Locate the cell with the specified text and output its [X, Y] center coordinate. 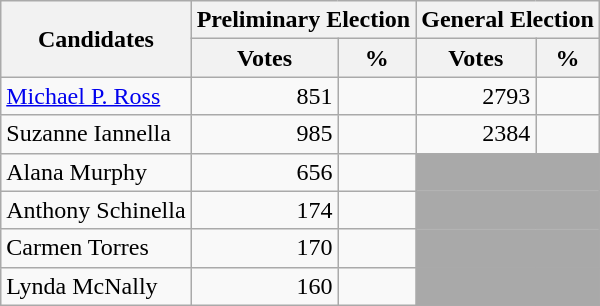
2793 [476, 96]
Candidates [96, 39]
Preliminary Election [304, 20]
Michael P. Ross [96, 96]
Alana Murphy [96, 172]
Anthony Schinella [96, 210]
985 [264, 134]
851 [264, 96]
Lynda McNally [96, 286]
656 [264, 172]
160 [264, 286]
174 [264, 210]
170 [264, 248]
Suzanne Iannella [96, 134]
2384 [476, 134]
General Election [508, 20]
Carmen Torres [96, 248]
